Extract the [X, Y] coordinate from the center of the cell holding the provided text.  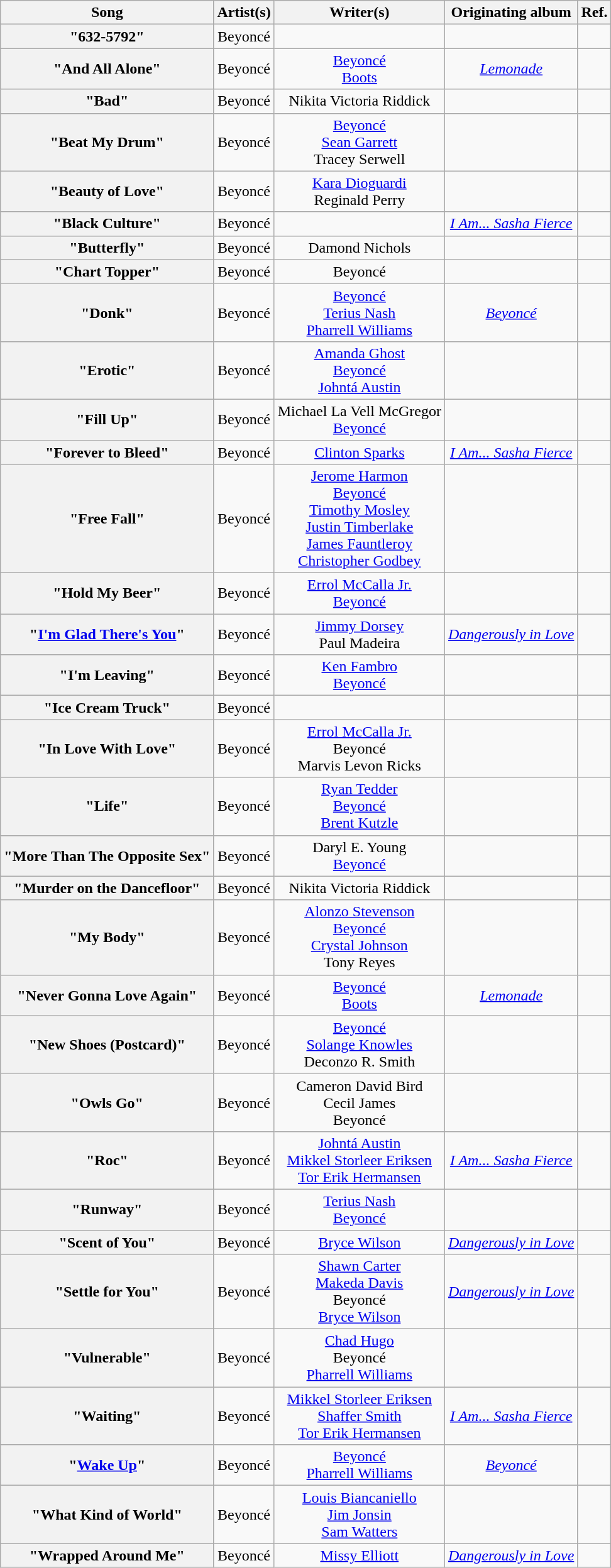
Amanda Ghost Beyoncé Johntá Austin [360, 370]
Alonzo Stevenson Beyoncé Crystal Johnson Tony Reyes [360, 938]
Chad HugoBeyoncéPharrell Williams [360, 1358]
"Bad" [107, 101]
BeyoncéPharrell Williams [360, 1466]
"And All Alone" [107, 69]
Jerome HarmonBeyoncéTimothy MosleyJustin TimberlakeJames FauntleroyChristopher Godbey [360, 519]
"My Body" [107, 938]
"Life" [107, 806]
"Wake Up" [107, 1466]
"Chart Topper" [107, 271]
"Hold My Beer" [107, 593]
"More Than The Opposite Sex" [107, 856]
Writer(s) [360, 13]
"Donk" [107, 312]
"Beat My Drum" [107, 142]
BeyoncéTerius NashPharrell Williams [360, 312]
Clinton Sparks [360, 452]
Ref. [595, 13]
Missy Elliott [360, 1555]
"What Kind of World" [107, 1515]
Ryan TedderBeyoncéBrent Kutzle [360, 806]
Cameron David BirdCecil JamesBeyoncé [360, 1102]
Originating album [510, 13]
Errol McCalla Jr. Beyoncé Marvis Levon Ricks [360, 748]
"Settle for You" [107, 1292]
Shawn CarterMakeda DavisBeyoncéBryce Wilson [360, 1292]
"Erotic" [107, 370]
Johntá Austin Mikkel Storleer Eriksen Tor Erik Hermansen [360, 1160]
"Never Gonna Love Again" [107, 995]
"Ice Cream Truck" [107, 708]
Louis Biancaniello Jim Jonsin Sam Watters [360, 1515]
"Butterfly" [107, 248]
"Roc" [107, 1160]
"Runway" [107, 1209]
"Scent of You" [107, 1242]
Song [107, 13]
"Vulnerable" [107, 1358]
Errol McCalla Jr. Beyoncé [360, 593]
"Fill Up" [107, 420]
"I'm Leaving" [107, 675]
"I'm Glad There's You" [107, 635]
"In Love With Love" [107, 748]
"Owls Go" [107, 1102]
Beyoncé Solange Knowles Deconzo R. Smith [360, 1044]
"Free Fall" [107, 519]
"Wrapped Around Me" [107, 1555]
Ken Fambro Beyoncé [360, 675]
"Beauty of Love" [107, 191]
"Murder on the Dancefloor" [107, 888]
Jimmy Dorsey Paul Madeira [360, 635]
Damond Nichols [360, 248]
Mikkel Storleer Eriksen Shaffer Smith Tor Erik Hermansen [360, 1416]
"New Shoes (Postcard)" [107, 1044]
Michael La Vell McGregor Beyoncé [360, 420]
Bryce Wilson [360, 1242]
Daryl E. Young Beyoncé [360, 856]
Beyoncé Sean Garrett Tracey Serwell [360, 142]
"632-5792" [107, 36]
"Waiting" [107, 1416]
"Forever to Bleed" [107, 452]
"Black Culture" [107, 224]
Terius NashBeyoncé [360, 1209]
Kara Dioguardi Reginald Perry [360, 191]
Artist(s) [244, 13]
